Return (x, y) of the center of cell containing provided text 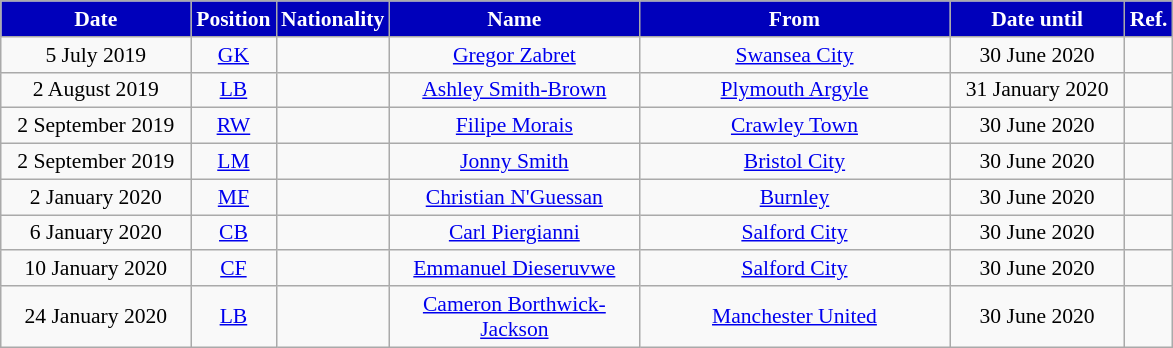
2 August 2019 (96, 90)
Date until (1038, 19)
Filipe Morais (514, 126)
Swansea City (794, 55)
Ref. (1149, 19)
2 January 2020 (96, 197)
Carl Piergianni (514, 233)
Emmanuel Dieseruvwe (514, 269)
GK (234, 55)
Cameron Borthwick-Jackson (514, 316)
5 July 2019 (96, 55)
Bristol City (794, 162)
CF (234, 269)
Nationality (332, 19)
CB (234, 233)
Christian N'Guessan (514, 197)
MF (234, 197)
From (794, 19)
Manchester United (794, 316)
31 January 2020 (1038, 90)
Ashley Smith-Brown (514, 90)
10 January 2020 (96, 269)
Burnley (794, 197)
Jonny Smith (514, 162)
LM (234, 162)
6 January 2020 (96, 233)
Gregor Zabret (514, 55)
RW (234, 126)
24 January 2020 (96, 316)
Name (514, 19)
Crawley Town (794, 126)
Plymouth Argyle (794, 90)
Date (96, 19)
Position (234, 19)
